Provide the (x, y) coordinate of the cell's center where the given text is located.  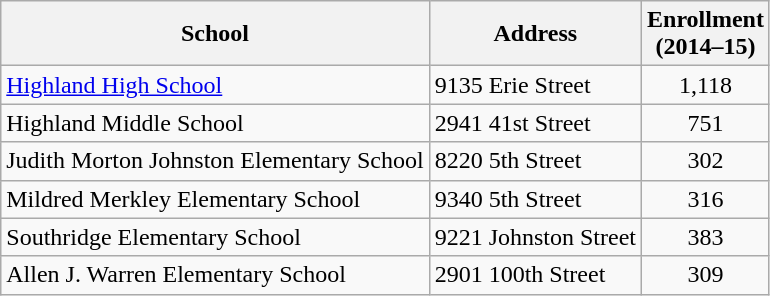
Allen J. Warren Elementary School (215, 275)
302 (706, 161)
School (215, 34)
Address (535, 34)
2941 41st Street (535, 123)
309 (706, 275)
9221 Johnston Street (535, 237)
9135 Erie Street (535, 85)
751 (706, 123)
8220 5th Street (535, 161)
383 (706, 237)
1,118 (706, 85)
9340 5th Street (535, 199)
Enrollment(2014–15) (706, 34)
316 (706, 199)
Highland Middle School (215, 123)
Highland High School (215, 85)
Mildred Merkley Elementary School (215, 199)
Southridge Elementary School (215, 237)
2901 100th Street (535, 275)
Judith Morton Johnston Elementary School (215, 161)
